Extract the (x, y) coordinate from the center of the cell holding the provided text.  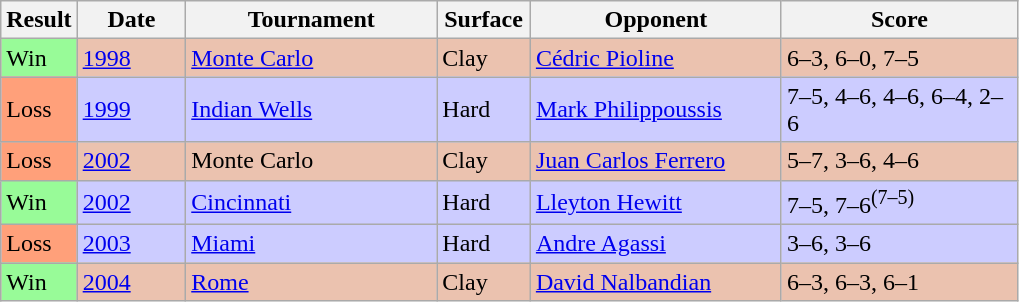
2003 (132, 244)
7–5, 7–6(7–5) (899, 202)
Rome (312, 282)
Date (132, 20)
Indian Wells (312, 110)
Mark Philippoussis (656, 110)
Lleyton Hewitt (656, 202)
David Nalbandian (656, 282)
1999 (132, 110)
2004 (132, 282)
3–6, 3–6 (899, 244)
5–7, 3–6, 4–6 (899, 161)
Tournament (312, 20)
Cincinnati (312, 202)
Result (39, 20)
Andre Agassi (656, 244)
Surface (484, 20)
Opponent (656, 20)
Cédric Pioline (656, 58)
6–3, 6–0, 7–5 (899, 58)
6–3, 6–3, 6–1 (899, 282)
Juan Carlos Ferrero (656, 161)
Miami (312, 244)
Score (899, 20)
7–5, 4–6, 4–6, 6–4, 2–6 (899, 110)
1998 (132, 58)
